Provide the (X, Y) coordinate of the cell's center where the given text is located.  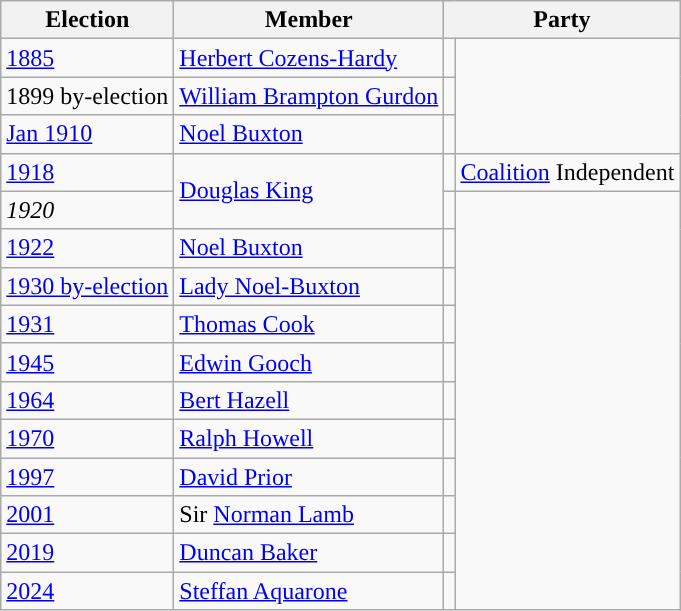
Steffan Aquarone (309, 591)
Bert Hazell (309, 400)
Ralph Howell (309, 438)
2001 (88, 515)
1997 (88, 477)
1885 (88, 58)
Herbert Cozens-Hardy (309, 58)
Duncan Baker (309, 553)
1964 (88, 400)
Party (562, 20)
Sir Norman Lamb (309, 515)
1945 (88, 362)
David Prior (309, 477)
William Brampton Gurdon (309, 96)
1922 (88, 248)
Lady Noel-Buxton (309, 286)
1918 (88, 172)
1970 (88, 438)
Coalition Independent (568, 172)
2024 (88, 591)
1920 (88, 210)
Election (88, 20)
Edwin Gooch (309, 362)
Jan 1910 (88, 134)
Thomas Cook (309, 324)
2019 (88, 553)
Douglas King (309, 191)
1899 by-election (88, 96)
1931 (88, 324)
Member (309, 20)
1930 by-election (88, 286)
